Search for the cell housing the specified text and yield its [x, y] center coordinate. 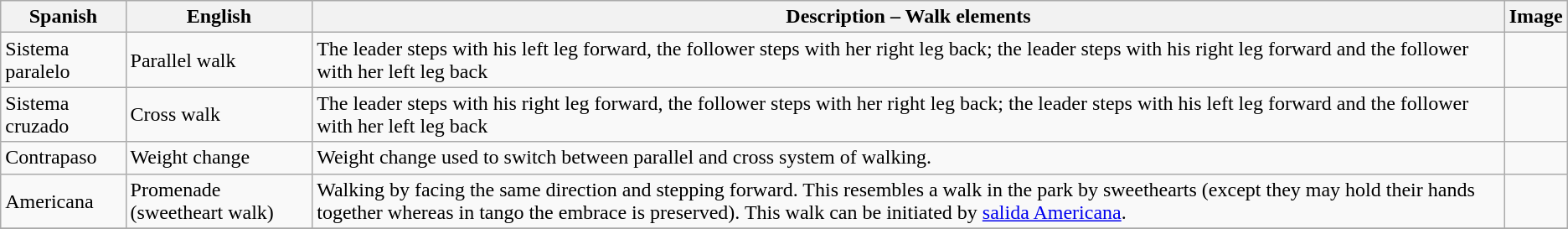
Weight change used to switch between parallel and cross system of walking. [908, 158]
Americana [64, 201]
English [219, 17]
Parallel walk [219, 60]
Spanish [64, 17]
Promenade (sweetheart walk) [219, 201]
Sistema paralelo [64, 60]
Description – Walk elements [908, 17]
Cross walk [219, 114]
Contrapaso [64, 158]
Sistema cruzado [64, 114]
Weight change [219, 158]
Image [1536, 17]
